Locate the cell with the specified text and output its [x, y] center coordinate. 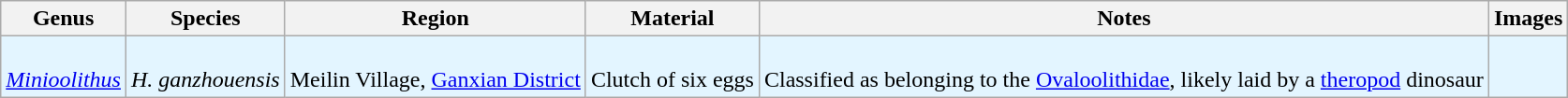
Notes [1124, 19]
Meilin Village, Ganxian District [435, 67]
Genus [64, 19]
Region [435, 19]
Images [1528, 19]
Clutch of six eggs [673, 67]
Classified as belonging to the Ovaloolithidae, likely laid by a theropod dinosaur [1124, 67]
H. ganzhouensis [205, 67]
Material [673, 19]
Minioolithus [64, 67]
Species [205, 19]
